Find where the given text appears and provide that cell's center as (X, Y) coordinate. 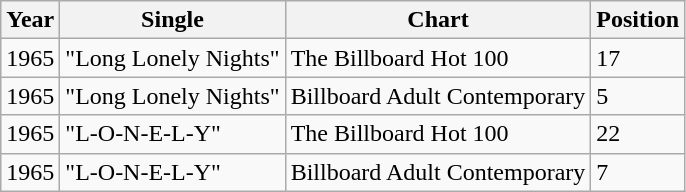
5 (638, 96)
Position (638, 20)
7 (638, 172)
Chart (438, 20)
Year (30, 20)
Single (172, 20)
17 (638, 58)
22 (638, 134)
